Extract the [x, y] coordinate from the center of the cell holding the provided text.  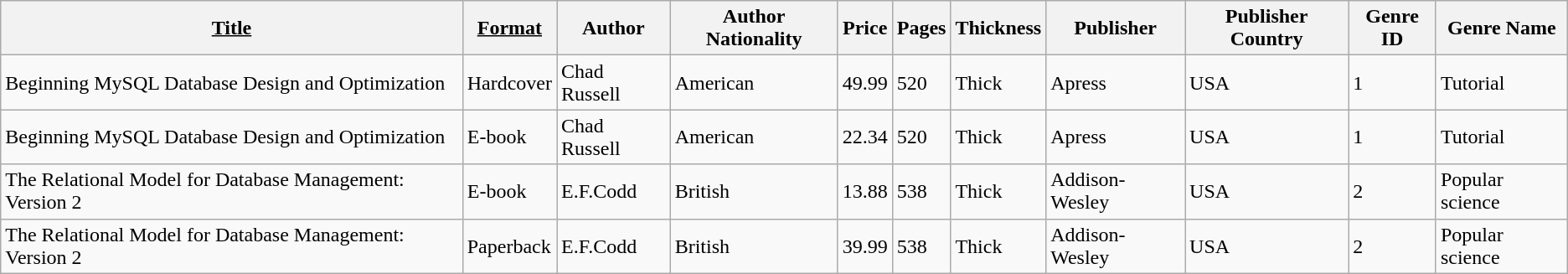
Paperback [509, 246]
Publisher [1116, 28]
Author [614, 28]
Genre ID [1392, 28]
Hardcover [509, 82]
Publisher Country [1266, 28]
Pages [921, 28]
Price [864, 28]
49.99 [864, 82]
Author Nationality [754, 28]
Title [231, 28]
Genre Name [1501, 28]
39.99 [864, 246]
Format [509, 28]
Thickness [998, 28]
22.34 [864, 137]
13.88 [864, 191]
